Extract the (X, Y) coordinate from the center of the cell holding the provided text.  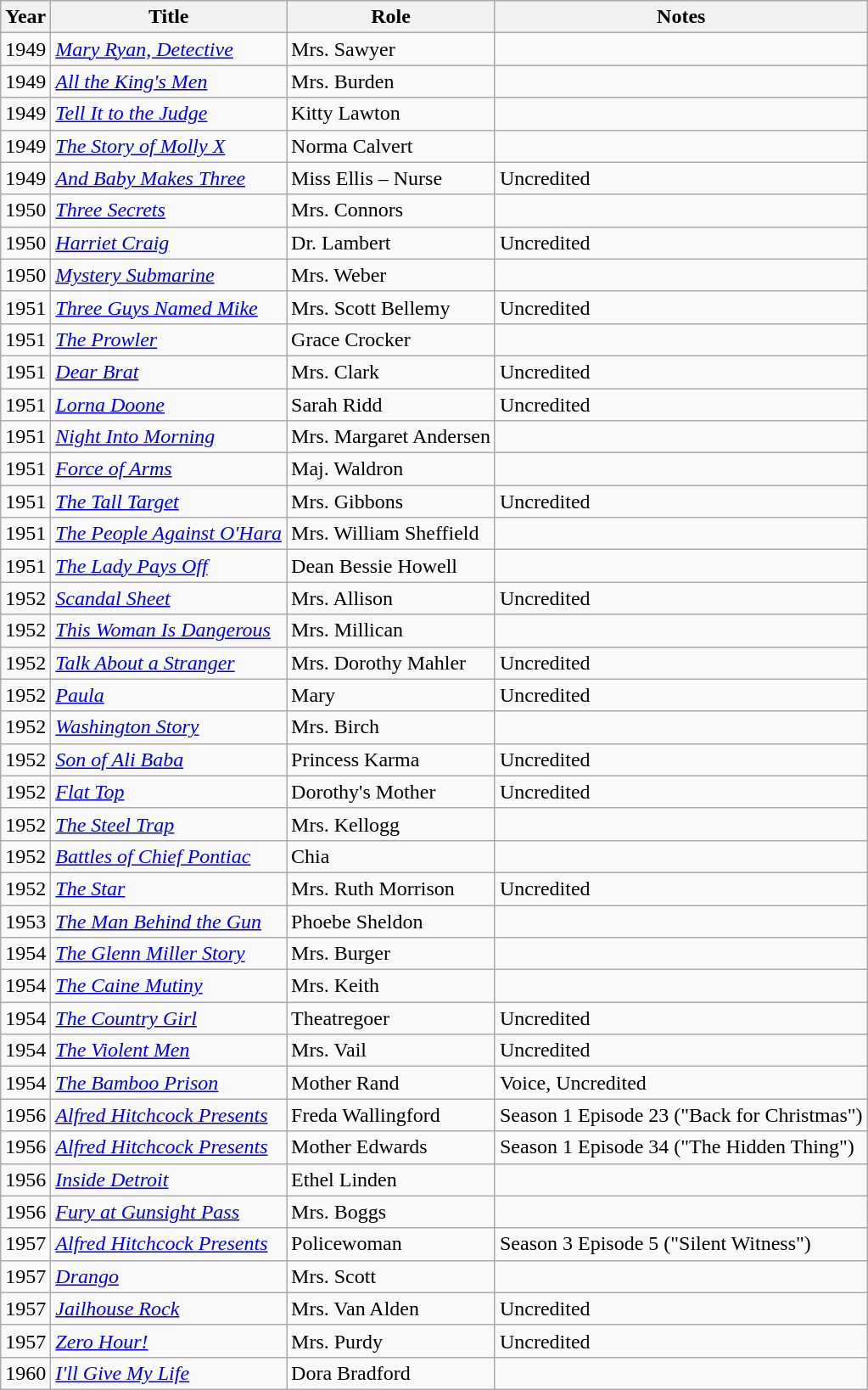
Mother Rand (391, 1083)
The Caine Mutiny (169, 986)
The Tall Target (169, 502)
Season 1 Episode 34 ("The Hidden Thing") (680, 1147)
Mary (391, 695)
Season 3 Episode 5 ("Silent Witness") (680, 1244)
Year (25, 17)
Mrs. William Sheffield (391, 534)
Mrs. Kellogg (391, 824)
Dr. Lambert (391, 243)
Mrs. Connors (391, 210)
1953 (25, 921)
The Star (169, 888)
Mrs. Burden (391, 81)
Mrs. Purdy (391, 1341)
Mrs. Van Alden (391, 1309)
The Glenn Miller Story (169, 954)
Notes (680, 17)
Mrs. Margaret Andersen (391, 437)
Mrs. Keith (391, 986)
Kitty Lawton (391, 114)
Policewoman (391, 1244)
The Lady Pays Off (169, 566)
The People Against O'Hara (169, 534)
Zero Hour! (169, 1341)
Mrs. Birch (391, 727)
The Steel Trap (169, 824)
Mrs. Allison (391, 598)
Dean Bessie Howell (391, 566)
The Prowler (169, 339)
Voice, Uncredited (680, 1083)
Lorna Doone (169, 405)
Mystery Submarine (169, 275)
Scandal Sheet (169, 598)
Fury at Gunsight Pass (169, 1212)
Jailhouse Rock (169, 1309)
Dorothy's Mother (391, 792)
Three Guys Named Mike (169, 307)
Norma Calvert (391, 146)
Phoebe Sheldon (391, 921)
Drango (169, 1276)
Sarah Ridd (391, 405)
Mrs. Clark (391, 372)
Mary Ryan, Detective (169, 49)
Talk About a Stranger (169, 663)
The Man Behind the Gun (169, 921)
Mrs. Weber (391, 275)
And Baby Makes Three (169, 178)
Three Secrets (169, 210)
Season 1 Episode 23 ("Back for Christmas") (680, 1115)
Tell It to the Judge (169, 114)
Role (391, 17)
Harriet Craig (169, 243)
I'll Give My Life (169, 1373)
All the King's Men (169, 81)
Washington Story (169, 727)
Battles of Chief Pontiac (169, 856)
Paula (169, 695)
Mother Edwards (391, 1147)
Dear Brat (169, 372)
This Woman Is Dangerous (169, 631)
Title (169, 17)
Flat Top (169, 792)
Miss Ellis – Nurse (391, 178)
Mrs. Vail (391, 1051)
The Bamboo Prison (169, 1083)
Ethel Linden (391, 1180)
Mrs. Millican (391, 631)
Mrs. Ruth Morrison (391, 888)
Night Into Morning (169, 437)
The Violent Men (169, 1051)
Mrs. Scott (391, 1276)
Theatregoer (391, 1018)
Mrs. Scott Bellemy (391, 307)
Inside Detroit (169, 1180)
Freda Wallingford (391, 1115)
The Story of Molly X (169, 146)
1960 (25, 1373)
Mrs. Gibbons (391, 502)
Princess Karma (391, 759)
Maj. Waldron (391, 469)
Mrs. Boggs (391, 1212)
Mrs. Sawyer (391, 49)
Chia (391, 856)
Son of Ali Baba (169, 759)
Mrs. Dorothy Mahler (391, 663)
Force of Arms (169, 469)
Grace Crocker (391, 339)
Dora Bradford (391, 1373)
The Country Girl (169, 1018)
Mrs. Burger (391, 954)
